Capture the cell that displays the provided text and extract its [X, Y] central coordinate. 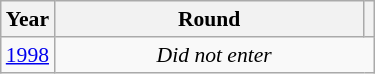
1998 [28, 55]
Did not enter [214, 55]
Year [28, 19]
Round [209, 19]
